Extract the [x, y] coordinate from the center of the cell holding the provided text.  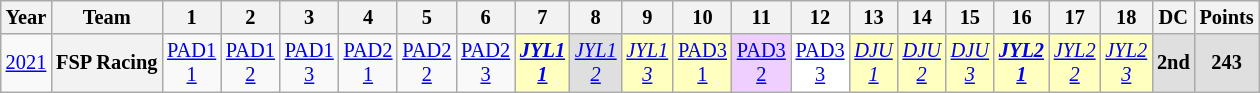
13 [873, 17]
Year [26, 17]
Points [1227, 17]
9 [647, 17]
JYL21 [1022, 63]
JYL13 [647, 63]
JYL11 [542, 63]
16 [1022, 17]
1 [192, 17]
PAD13 [310, 63]
Team [106, 17]
DC [1174, 17]
2021 [26, 63]
PAD21 [368, 63]
PAD32 [762, 63]
12 [820, 17]
17 [1075, 17]
PAD31 [702, 63]
10 [702, 17]
JYL23 [1126, 63]
6 [486, 17]
18 [1126, 17]
243 [1227, 63]
PAD22 [426, 63]
8 [596, 17]
15 [970, 17]
JYL22 [1075, 63]
14 [922, 17]
7 [542, 17]
PAD12 [250, 63]
11 [762, 17]
DJU3 [970, 63]
5 [426, 17]
PAD11 [192, 63]
FSP Racing [106, 63]
PAD23 [486, 63]
4 [368, 17]
DJU2 [922, 63]
3 [310, 17]
2 [250, 17]
JYL12 [596, 63]
PAD33 [820, 63]
2nd [1174, 63]
DJU1 [873, 63]
